For the text-containing cell, return its midpoint in [X, Y] coordinate format. 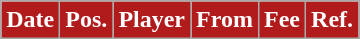
Player [152, 20]
From [225, 20]
Date [30, 20]
Pos. [86, 20]
Ref. [332, 20]
Fee [282, 20]
